Determine the (x, y) coordinate at the center of the cell enclosing the given text.  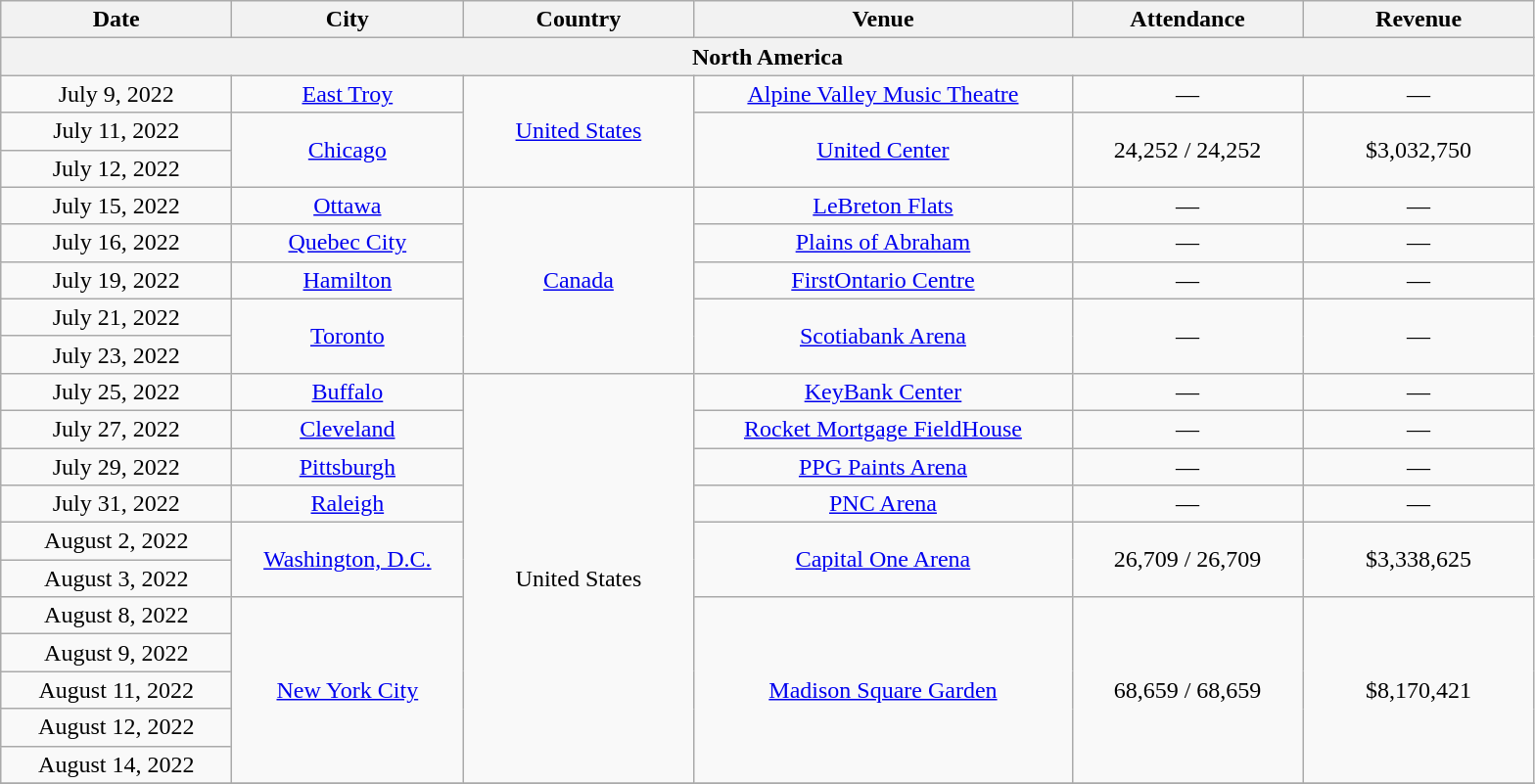
August 9, 2022 (116, 653)
Pittsburgh (348, 467)
Venue (883, 20)
Washington, D.C. (348, 560)
Date (116, 20)
August 12, 2022 (116, 727)
26,709 / 26,709 (1187, 560)
$3,032,750 (1419, 150)
Capital One Arena (883, 560)
PPG Paints Arena (883, 467)
Plains of Abraham (883, 243)
August 11, 2022 (116, 690)
Scotiabank Arena (883, 336)
August 14, 2022 (116, 764)
July 27, 2022 (116, 429)
FirstOntario Centre (883, 280)
LeBreton Flats (883, 206)
Buffalo (348, 392)
East Troy (348, 94)
Ottawa (348, 206)
PNC Arena (883, 504)
July 9, 2022 (116, 94)
August 8, 2022 (116, 616)
Revenue (1419, 20)
City (348, 20)
July 29, 2022 (116, 467)
August 3, 2022 (116, 578)
July 16, 2022 (116, 243)
68,659 / 68,659 (1187, 690)
Madison Square Garden (883, 690)
24,252 / 24,252 (1187, 150)
Hamilton (348, 280)
Raleigh (348, 504)
July 21, 2022 (116, 317)
July 23, 2022 (116, 354)
United Center (883, 150)
Quebec City (348, 243)
Attendance (1187, 20)
Alpine Valley Music Theatre (883, 94)
July 19, 2022 (116, 280)
Toronto (348, 336)
Rocket Mortgage FieldHouse (883, 429)
Chicago (348, 150)
July 31, 2022 (116, 504)
July 15, 2022 (116, 206)
Canada (579, 280)
North America (767, 57)
KeyBank Center (883, 392)
July 11, 2022 (116, 131)
New York City (348, 690)
Country (579, 20)
Cleveland (348, 429)
July 12, 2022 (116, 168)
August 2, 2022 (116, 541)
July 25, 2022 (116, 392)
$8,170,421 (1419, 690)
$3,338,625 (1419, 560)
